Extract the (x, y) coordinate from the center of the cell holding the provided text.  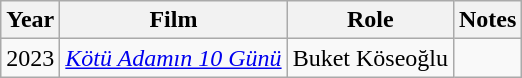
Year (30, 20)
Kötü Adamın 10 Günü (174, 58)
Film (174, 20)
Role (370, 20)
Buket Köseoğlu (370, 58)
Notes (487, 20)
2023 (30, 58)
